Determine the [x, y] coordinate at the center of the cell enclosing the given text.  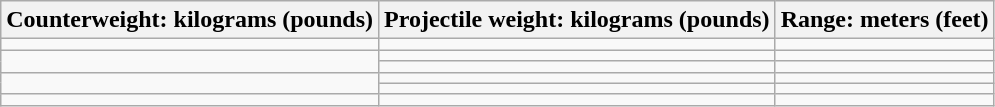
Counterweight: kilograms (pounds) [190, 20]
Projectile weight: kilograms (pounds) [578, 20]
Range: meters (feet) [884, 20]
